From the cell containing the given text, extract its center point as [X, Y] coordinate. 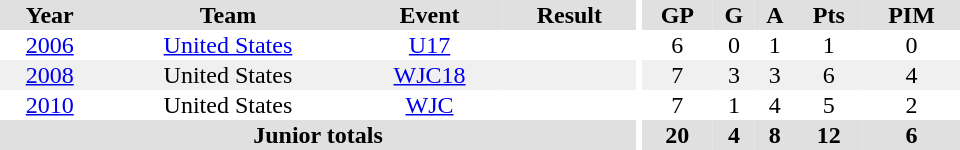
WJC18 [429, 75]
PIM [912, 15]
Year [50, 15]
8 [775, 135]
2 [912, 105]
Team [228, 15]
GP [678, 15]
2010 [50, 105]
Junior totals [318, 135]
Event [429, 15]
5 [829, 105]
G [734, 15]
2006 [50, 45]
20 [678, 135]
U17 [429, 45]
2008 [50, 75]
Pts [829, 15]
WJC [429, 105]
Result [570, 15]
A [775, 15]
12 [829, 135]
